Capture the cell that displays the provided text and extract its (X, Y) central coordinate. 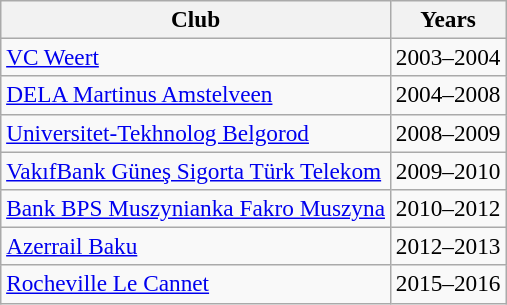
VakıfBank Güneş Sigorta Türk Telekom (196, 170)
VC Weert (196, 57)
2003–2004 (448, 57)
Rocheville Le Cannet (196, 284)
Bank BPS Muszynianka Fakro Muszyna (196, 208)
2008–2009 (448, 133)
2009–2010 (448, 170)
2012–2013 (448, 246)
Club (196, 19)
Years (448, 19)
Azerrail Baku (196, 246)
2004–2008 (448, 95)
Universitet-Tekhnolog Belgorod (196, 133)
2010–2012 (448, 208)
DELA Martinus Amstelveen (196, 95)
2015–2016 (448, 284)
